Identify which cell holds the provided text, then report its [x, y] central coordinate. 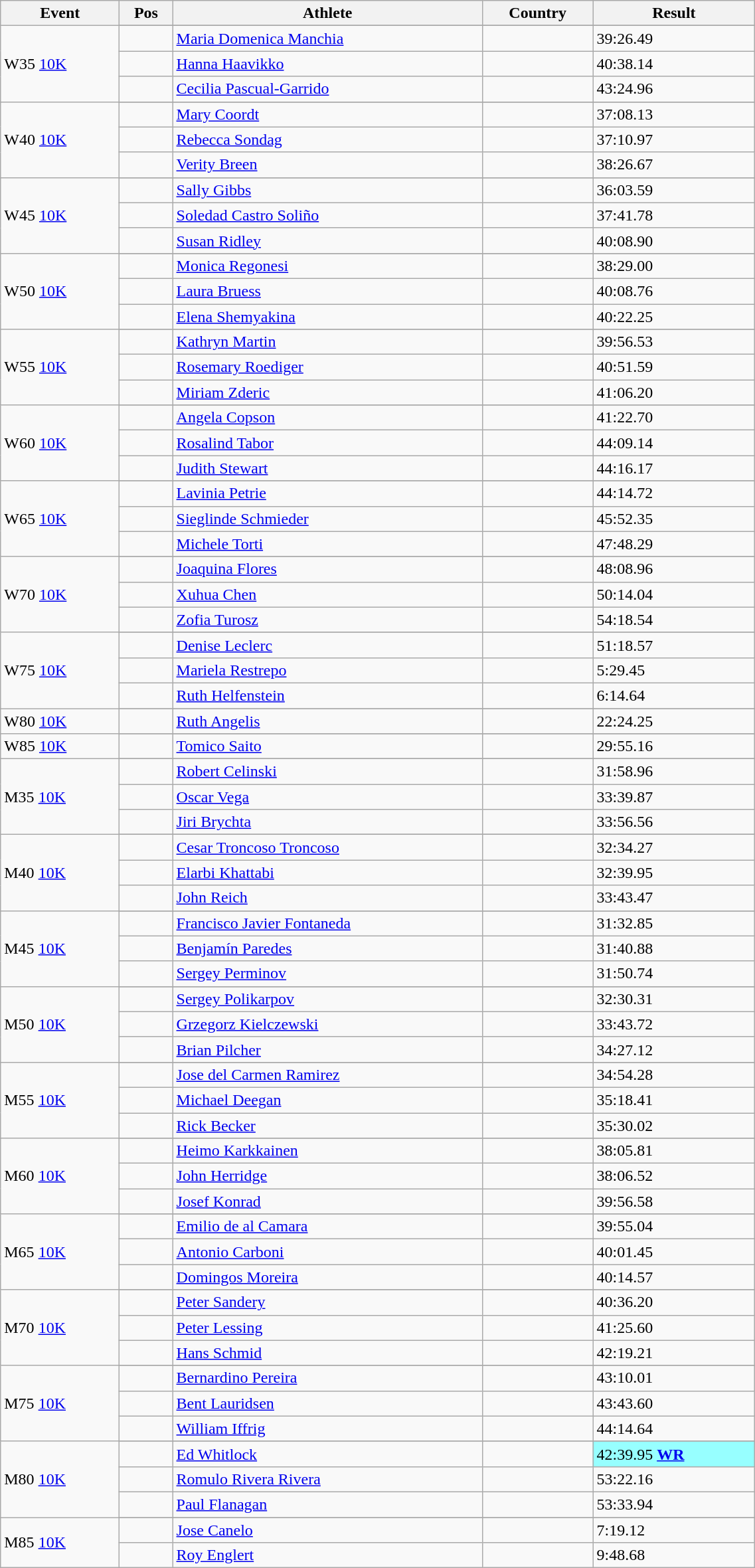
32:30.31 [674, 999]
Miriam Zderic [327, 392]
40:51.59 [674, 367]
32:34.27 [674, 847]
W45 10K [60, 215]
M50 10K [60, 1024]
Country [538, 13]
37:41.78 [674, 215]
Francisco Javier Fontaneda [327, 923]
Bernardino Pereira [327, 1378]
40:36.20 [674, 1302]
Sieglinde Schmieder [327, 519]
39:56.53 [674, 342]
Cesar Troncoso Troncoso [327, 847]
47:48.29 [674, 544]
44:09.14 [674, 443]
31:58.96 [674, 772]
W80 10K [60, 721]
Maria Domenica Manchia [327, 39]
Oscar Vega [327, 797]
Rebecca Sondag [327, 139]
40:14.57 [674, 1277]
Hans Schmid [327, 1353]
54:18.54 [674, 620]
Sergey Polikarpov [327, 999]
38:29.00 [674, 266]
Jose del Carmen Ramirez [327, 1075]
Roy Englert [327, 1555]
40:08.76 [674, 291]
41:06.20 [674, 392]
M75 10K [60, 1403]
7:19.12 [674, 1529]
M55 10K [60, 1100]
Susan Ridley [327, 240]
5:29.45 [674, 670]
44:14.72 [674, 493]
39:56.58 [674, 1201]
Emilio de al Camara [327, 1227]
Tomico Saito [327, 746]
Jose Canelo [327, 1529]
W70 10K [60, 594]
W35 10K [60, 64]
M40 10K [60, 873]
W65 10K [60, 519]
Hanna Haavikko [327, 64]
W40 10K [60, 139]
Michele Torti [327, 544]
William Iffrig [327, 1429]
29:55.16 [674, 746]
34:54.28 [674, 1075]
Antonio Carboni [327, 1252]
6:14.64 [674, 695]
22:24.25 [674, 721]
41:22.70 [674, 418]
W75 10K [60, 670]
Ruth Angelis [327, 721]
Peter Lessing [327, 1328]
9:48.68 [674, 1555]
43:10.01 [674, 1378]
Verity Breen [327, 165]
Brian Pilcher [327, 1049]
44:14.64 [674, 1429]
37:10.97 [674, 139]
51:18.57 [674, 645]
Event [60, 13]
Ed Whitlock [327, 1454]
35:30.02 [674, 1126]
40:01.45 [674, 1252]
34:27.12 [674, 1049]
M65 10K [60, 1252]
38:06.52 [674, 1176]
37:08.13 [674, 114]
John Herridge [327, 1176]
40:22.25 [674, 317]
31:50.74 [674, 974]
36:03.59 [674, 190]
32:39.95 [674, 873]
Romulo Rivera Rivera [327, 1479]
41:25.60 [674, 1328]
M80 10K [60, 1479]
Paul Flanagan [327, 1504]
Sally Gibbs [327, 190]
50:14.04 [674, 594]
35:18.41 [674, 1100]
Athlete [327, 13]
Lavinia Petrie [327, 493]
Robert Celinski [327, 772]
Xuhua Chen [327, 594]
53:22.16 [674, 1479]
M70 10K [60, 1328]
43:43.60 [674, 1403]
Elena Shemyakina [327, 317]
Benjamín Paredes [327, 948]
Soledad Castro Soliño [327, 215]
Domingos Moreira [327, 1277]
W50 10K [60, 291]
Cecilia Pascual-Garrido [327, 89]
Mariela Restrepo [327, 670]
Laura Bruess [327, 291]
M85 10K [60, 1542]
44:16.17 [674, 468]
Result [674, 13]
Monica Regonesi [327, 266]
M60 10K [60, 1176]
Rosalind Tabor [327, 443]
Ruth Helfenstein [327, 695]
53:33.94 [674, 1504]
40:38.14 [674, 64]
W85 10K [60, 746]
Zofia Turosz [327, 620]
Mary Coordt [327, 114]
M45 10K [60, 948]
31:32.85 [674, 923]
Sergey Perminov [327, 974]
33:56.56 [674, 822]
33:43.72 [674, 1024]
Peter Sandery [327, 1302]
33:43.47 [674, 898]
Grzegorz Kielczewski [327, 1024]
42:19.21 [674, 1353]
Rick Becker [327, 1126]
39:55.04 [674, 1227]
40:08.90 [674, 240]
38:05.81 [674, 1151]
Rosemary Roediger [327, 367]
M35 10K [60, 797]
Elarbi Khattabi [327, 873]
Judith Stewart [327, 468]
31:40.88 [674, 948]
38:26.67 [674, 165]
Josef Konrad [327, 1201]
43:24.96 [674, 89]
Kathryn Martin [327, 342]
W60 10K [60, 443]
48:08.96 [674, 569]
Jiri Brychta [327, 822]
45:52.35 [674, 519]
Michael Deegan [327, 1100]
Heimo Karkkainen [327, 1151]
John Reich [327, 898]
Denise Leclerc [327, 645]
Angela Copson [327, 418]
Bent Lauridsen [327, 1403]
42:39.95 WR [674, 1454]
Pos [146, 13]
33:39.87 [674, 797]
Joaquina Flores [327, 569]
W55 10K [60, 367]
39:26.49 [674, 39]
